Identify which cell holds the provided text, then report its (X, Y) central coordinate. 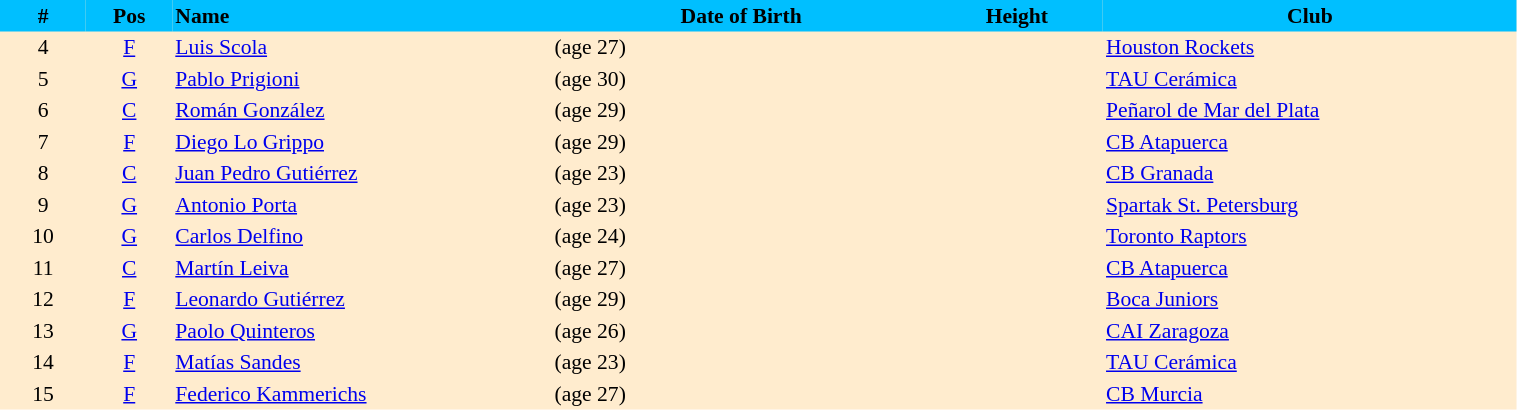
(age 24) (742, 236)
Pablo Prigioni (362, 79)
14 (43, 362)
Toronto Raptors (1310, 236)
Leonardo Gutiérrez (362, 300)
Martín Leiva (362, 268)
Federico Kammerichs (362, 394)
Boca Juniors (1310, 300)
12 (43, 300)
Luis Scola (362, 48)
5 (43, 79)
8 (43, 174)
Matías Sandes (362, 362)
Antonio Porta (362, 205)
Paolo Quinteros (362, 331)
Diego Lo Grippo (362, 142)
Peñarol de Mar del Plata (1310, 110)
CB Granada (1310, 174)
4 (43, 48)
Spartak St. Petersburg (1310, 205)
CAI Zaragoza (1310, 331)
CB Murcia (1310, 394)
9 (43, 205)
(age 26) (742, 331)
Date of Birth (742, 16)
Pos (129, 16)
10 (43, 236)
Club (1310, 16)
7 (43, 142)
15 (43, 394)
Juan Pedro Gutiérrez (362, 174)
13 (43, 331)
Houston Rockets (1310, 48)
11 (43, 268)
(age 30) (742, 79)
Name (362, 16)
# (43, 16)
Román González (362, 110)
Carlos Delfino (362, 236)
Height (1017, 16)
6 (43, 110)
